Output the [x, y] coordinate of the center of the cell containing the given text.  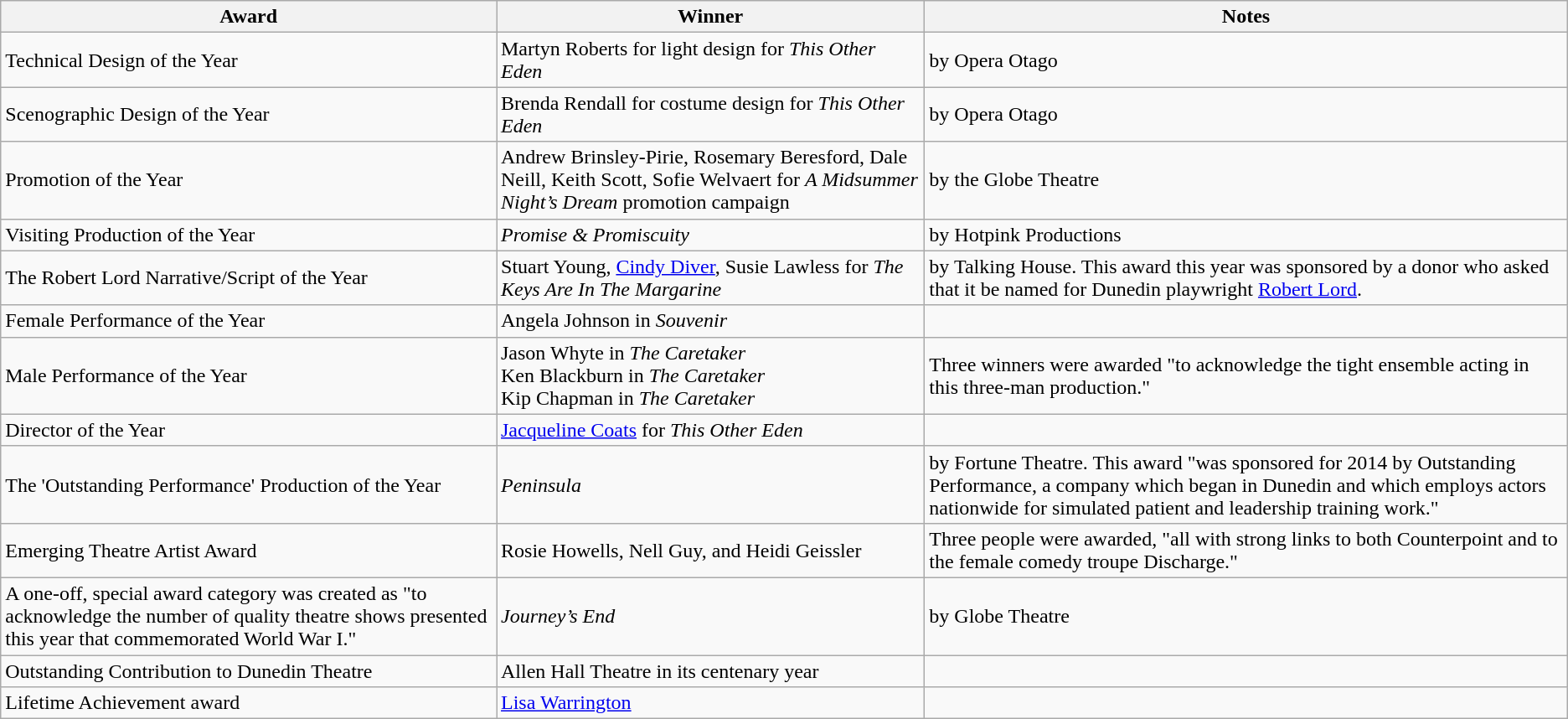
Stuart Young, Cindy Diver, Susie Lawless for The Keys Are In The Margarine [710, 278]
Lisa Warrington [710, 703]
Award [249, 17]
Angela Johnson in Souvenir [710, 321]
The 'Outstanding Performance' Production of the Year [249, 484]
The Robert Lord Narrative/Script of the Year [249, 278]
Scenographic Design of the Year [249, 114]
Rosie Howells, Nell Guy, and Heidi Geissler [710, 550]
Three winners were awarded "to acknowledge the tight ensemble acting in this three-man production." [1246, 375]
Brenda Rendall for costume design for This Other Eden [710, 114]
Allen Hall Theatre in its centenary year [710, 671]
Andrew Brinsley-Pirie, Rosemary Beresford, Dale Neill, Keith Scott, Sofie Welvaert for A Midsummer Night’s Dream promotion campaign [710, 180]
Three people were awarded, "all with strong links to both Counterpoint and to the female comedy troupe Discharge." [1246, 550]
Notes [1246, 17]
Peninsula [710, 484]
by the Globe Theatre [1246, 180]
by Hotpink Productions [1246, 235]
Female Performance of the Year [249, 321]
Martyn Roberts for light design for This Other Eden [710, 60]
Promise & Promiscuity [710, 235]
Lifetime Achievement award [249, 703]
Outstanding Contribution to Dunedin Theatre [249, 671]
Jacqueline Coats for This Other Eden [710, 430]
Winner [710, 17]
Visiting Production of the Year [249, 235]
by Globe Theatre [1246, 616]
Technical Design of the Year [249, 60]
by Talking House. This award this year was sponsored by a donor who asked that it be named for Dunedin playwright Robert Lord. [1246, 278]
Emerging Theatre Artist Award [249, 550]
Director of the Year [249, 430]
Promotion of the Year [249, 180]
Journey’s End [710, 616]
Male Performance of the Year [249, 375]
Jason Whyte in The CaretakerKen Blackburn in The CaretakerKip Chapman in The Caretaker [710, 375]
